Provide the (x, y) coordinate of the cell's center where the given text is located.  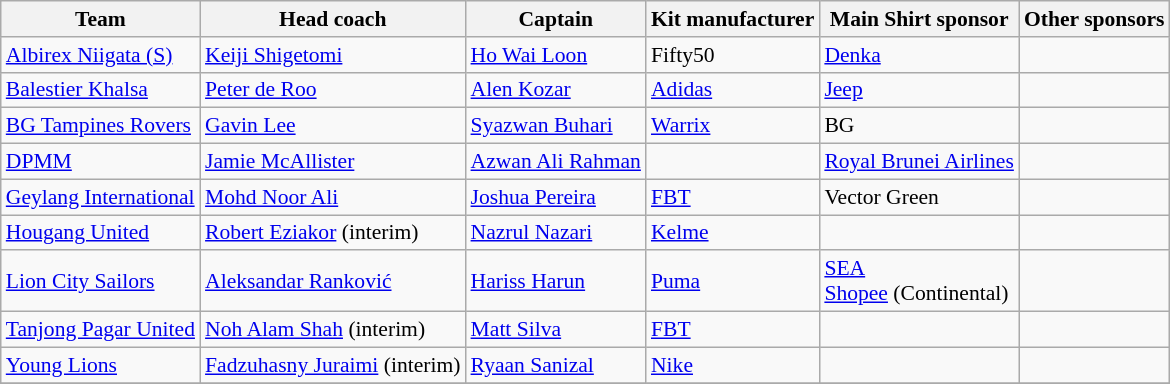
Matt Silva (556, 330)
Jeep (919, 90)
Team (100, 19)
Denka (919, 55)
Geylang International (100, 197)
Other sponsors (1094, 19)
BG (919, 126)
Lion City Sailors (100, 282)
Ho Wai Loon (556, 55)
DPMM (100, 162)
Alen Kozar (556, 90)
Captain (556, 19)
Joshua Pereira (556, 197)
Azwan Ali Rahman (556, 162)
Head coach (333, 19)
Kit manufacturer (732, 19)
Robert Eziakor (interim) (333, 233)
Hariss Harun (556, 282)
Hougang United (100, 233)
Kelme (732, 233)
Peter de Roo (333, 90)
Warrix (732, 126)
Fadzuhasny Juraimi (interim) (333, 365)
Balestier Khalsa (100, 90)
Tanjong Pagar United (100, 330)
Nike (732, 365)
Keiji Shigetomi (333, 55)
Gavin Lee (333, 126)
Jamie McAllister (333, 162)
Albirex Niigata (S) (100, 55)
Mohd Noor Ali (333, 197)
Syazwan Buhari (556, 126)
Aleksandar Ranković (333, 282)
Fifty50 (732, 55)
Puma (732, 282)
SEA Shopee (Continental) (919, 282)
Young Lions (100, 365)
Main Shirt sponsor (919, 19)
BG Tampines Rovers (100, 126)
Ryaan Sanizal (556, 365)
Noh Alam Shah (interim) (333, 330)
Adidas (732, 90)
Royal Brunei Airlines (919, 162)
Nazrul Nazari (556, 233)
Vector Green (919, 197)
